Capture the cell that displays the provided text and extract its [x, y] central coordinate. 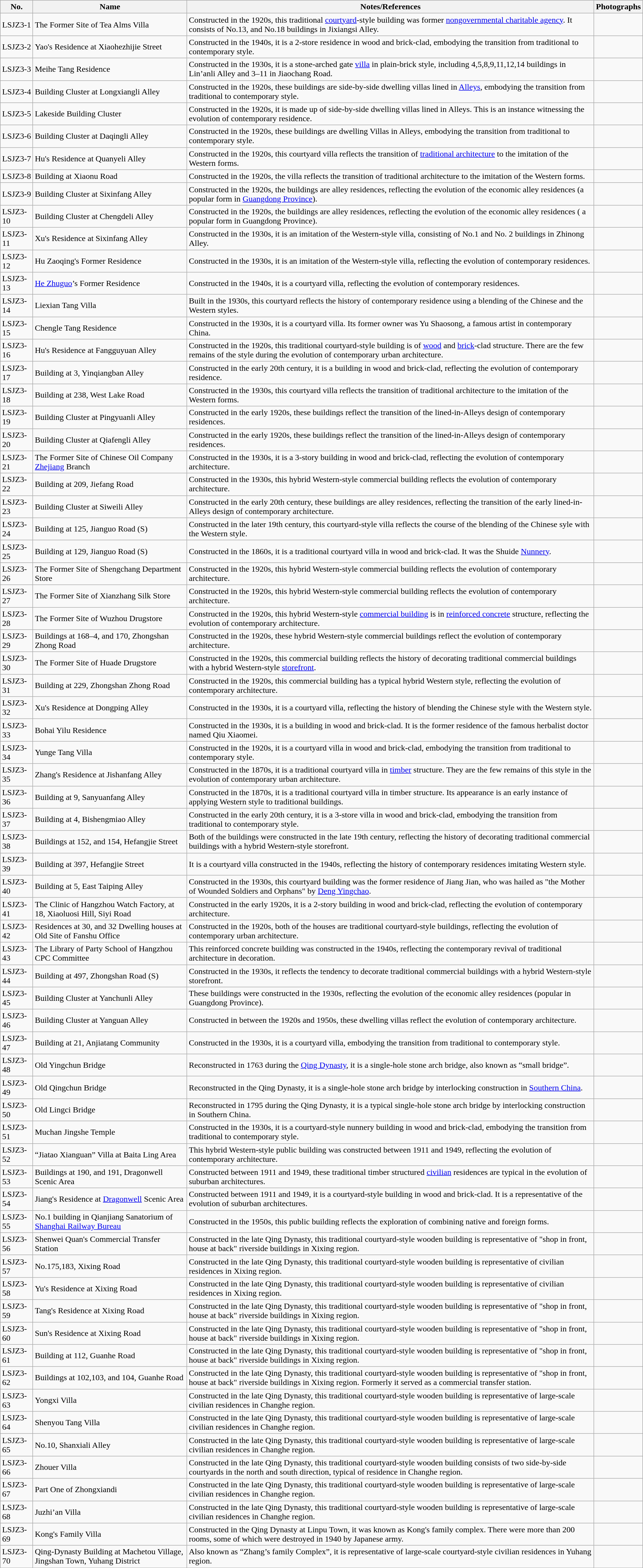
Constructed in the 1920s, it is a courtyard villa in wood and brick-clad, embodying the transition from traditional to contemporary style. [390, 753]
LSJZ3-53 [16, 1177]
Constructed in the 1860s, it is a traditional courtyard villa in wood and brick-clad. It was the Shuide Nunnery. [390, 551]
Shenyou Tang Villa [110, 1423]
Constructed in between the 1920s and 1950s, these dwelling villas reflect the evolution of contemporary architecture. [390, 1020]
LSJZ3-6 [16, 136]
Built in the 1930s, this courtyard reflects the history of contemporary residence using a blending of the Chinese and the Western styles. [390, 306]
Constructed in the 1930s, this hybrid Western-style commercial building reflects the evolution of contemporary architecture. [390, 484]
Sun's Residence at Xixing Road [110, 1333]
LSJZ3-25 [16, 551]
LSJZ3-15 [16, 328]
Building at Xiaonu Road [110, 176]
Constructed in the 1930s, it reflects the tendency to decorate traditional commercial buildings with a hybrid Western-style storefront. [390, 976]
Constructed in the 1950s, this public building reflects the exploration of combining native and foreign forms. [390, 1222]
Constructed in the 1930s, it is a 3-story building in wood and brick-clad, reflecting the evolution of contemporary architecture. [390, 462]
Hu's Residence at Fangguyuan Alley [110, 350]
LSJZ3-4 [16, 91]
Yongxi Villa [110, 1400]
LSJZ3-41 [16, 908]
LSJZ3-28 [16, 618]
Kong's Family Villa [110, 1534]
The Library of Party School of Hangzhou CPC Committee [110, 953]
The Former Site of Xianzhang Silk Store [110, 596]
Old Yingchun Bridge [110, 1065]
Building Cluster at Chengdeli Alley [110, 216]
Old Lingci Bridge [110, 1110]
Building Cluster at Pingyuanli Alley [110, 417]
No. [16, 7]
LSJZ3-13 [16, 284]
Building at 129, Jianguo Road (S) [110, 551]
Constructed in the 1930s, it is an imitation of the Western-style villa, reflecting the evolution of contemporary residences. [390, 261]
LSJZ3-20 [16, 439]
Building at 5, East Taiping Alley [110, 886]
The Former Site of Wuzhou Drugstore [110, 618]
Constructed in the early 20th century, it is a 3-store villa in wood and brick-clad, embodying the transition from traditional to contemporary style. [390, 819]
LSJZ3-60 [16, 1333]
LSJZ3-19 [16, 417]
Building Cluster at Siweili Alley [110, 507]
No.175,183, Xixing Road [110, 1266]
Constructed in the 1930s, it is an imitation of the Western-style villa, consisting of No.1 and No. 2 buildings in Zhinong Alley. [390, 238]
LSJZ3-49 [16, 1088]
LSJZ3-56 [16, 1244]
LSJZ3-37 [16, 819]
Chengle Tang Residence [110, 328]
LSJZ3-1 [16, 25]
LSJZ3-47 [16, 1043]
Building Cluster at Yanguan Alley [110, 1020]
LSJZ3-57 [16, 1266]
LSJZ3-12 [16, 261]
Building at 229, Zhongshan Zhong Road [110, 685]
LSJZ3-43 [16, 953]
Shenwei Quan's Commercial Transfer Station [110, 1244]
Constructed in the 1920s, these hybrid Western-style commercial buildings reflect the evolution of contemporary architecture. [390, 641]
LSJZ3-16 [16, 350]
The Former Site of Shengchang Department Store [110, 573]
Building at 112, Guanhe Road [110, 1355]
LSJZ3-9 [16, 194]
Building Cluster at Qiafengli Alley [110, 439]
LSJZ3-32 [16, 708]
Building at 397, Hefangjie Street [110, 864]
Zhouer Villa [110, 1467]
LSJZ3-55 [16, 1222]
Muchan Jingshe Temple [110, 1132]
LSJZ3-10 [16, 216]
Yunge Tang Villa [110, 753]
LSJZ3-65 [16, 1445]
Zhang's Residence at Jishanfang Alley [110, 775]
Building Cluster at Daqingli Alley [110, 136]
Reconstructed in the Qing Dynasty, it is a single-hole stone arch bridge by interlocking construction in Southern China. [390, 1088]
Constructed in the 1930s, it is a courtyard villa. Its former owner was Yu Shaosong, a famous artist in contemporary China. [390, 328]
This reinforced concrete building was constructed in the 1940s, reflecting the contemporary revival of traditional architecture in decoration. [390, 953]
Meihe Tang Residence [110, 69]
Constructed in the 1940s, it is a courtyard villa, reflecting the evolution of contemporary residences. [390, 284]
LSJZ3-33 [16, 730]
Building at 238, West Lake Road [110, 395]
Juzhi’an Villa [110, 1512]
Buildings at 102,103, and 104, Guanhe Road [110, 1378]
LSJZ3-14 [16, 306]
Liexian Tang Villa [110, 306]
Building at 497, Zhongshan Road (S) [110, 976]
LSJZ3-46 [16, 1020]
Building at 9, Sanyuanfang Alley [110, 797]
Bohai Yilu Residence [110, 730]
Xu's Residence at Dongping Alley [110, 708]
LSJZ3-40 [16, 886]
Constructed in the 1940s, it is a 2-store residence in wood and brick-clad, embodying the transition from traditional to contemporary style. [390, 47]
Building at 21, Anjiatang Community [110, 1043]
This hybrid Western-style public building was constructed between 1911 and 1949, reflecting the evolution of contemporary architecture. [390, 1154]
Building at 209, Jiefang Road [110, 484]
LSJZ3-22 [16, 484]
LSJZ3-5 [16, 114]
LSJZ3-61 [16, 1355]
LSJZ3-59 [16, 1311]
Constructed in the early 1920s, it is a 2-story building in wood and brick-clad, reflecting the evolution of contemporary architecture. [390, 908]
Building at 125, Jianguo Road (S) [110, 529]
Constructed in the 1920s, the villa reflects the transition of traditional architecture to the imitation of the Western forms. [390, 176]
Constructed between 1911 and 1949, these traditional timber structured civilian residences are typical in the evolution of suburban architectures. [390, 1177]
Constructed in the later 19th century, this courtyard-style villa reflects the course of the blending of the Chinese syle with the Western style. [390, 529]
Buildings at 190, and 191, Dragonwell Scenic Area [110, 1177]
LSJZ3-63 [16, 1400]
Tang's Residence at Xixing Road [110, 1311]
Constructed in the 1930s, it is a building in wood and brick-clad. It is the former residence of the famous herbalist doctor named Qiu Xiaomei. [390, 730]
LSJZ3-70 [16, 1557]
LSJZ3-31 [16, 685]
Constructed in the 1920s, this commercial building has a typical hybrid Western style, reflecting the evolution of contemporary architecture. [390, 685]
Lakeside Building Cluster [110, 114]
LSJZ3-69 [16, 1534]
Building Cluster at Sixinfang Alley [110, 194]
LSJZ3-3 [16, 69]
LSJZ3-50 [16, 1110]
Constructed in the 1930s, it is a courtyard villa, embodying the transition from traditional to contemporary style. [390, 1043]
Also known as “Zhang’s family Complex”, it is representative of large-scale courtyard-style civilian residences in Yuhang region. [390, 1557]
Constructed in the 1920s, this courtyard villa reflects the transition of traditional architecture to the imitation of the Western forms. [390, 159]
LSJZ3-18 [16, 395]
The Former Site of Chinese Oil Company Zhejiang Branch [110, 462]
LSJZ3-35 [16, 775]
LSJZ3-52 [16, 1154]
Notes/References [390, 7]
LSJZ3-66 [16, 1467]
LSJZ3-67 [16, 1489]
Xu's Residence at Sixinfang Alley [110, 238]
Reconstructed in 1763 during the Qing Dynasty, it is a single-hole stone arch bridge, also known as “small bridge”. [390, 1065]
The Clinic of Hangzhou Watch Factory, at 18, Xiaoluosi Hill, Siyi Road [110, 908]
Buildings at 168–4, and 170, Zhongshan Zhong Road [110, 641]
LSJZ3-7 [16, 159]
LSJZ3-58 [16, 1288]
LSJZ3-64 [16, 1423]
LSJZ3-44 [16, 976]
LSJZ3-2 [16, 47]
Reconstructed in 1795 during the Qing Dynasty, it is a typical single-hole stone arch bridge by interlocking construction in Southern China. [390, 1110]
Constructed in the 1920s, both of the houses are traditional courtyard-style buildings, reflecting the evolution of contemporary urban architecture. [390, 931]
LSJZ3-48 [16, 1065]
LSJZ3-8 [16, 176]
Buildings at 152, and 154, Hefangjie Street [110, 842]
LSJZ3-45 [16, 998]
Residences at 30, and 32 Dwelling houses at Old Site of Fanshu Office [110, 931]
These buildings were constructed in the 1930s, reflecting the evolution of the economic alley residences (popular in Guangdong Province). [390, 998]
“Jiatao Xianguan” Villa at Baita Ling Area [110, 1154]
LSJZ3-27 [16, 596]
LSJZ3-21 [16, 462]
Constructed in the early 20th century, it is a building in wood and brick-clad, reflecting the evolution of contemporary residence. [390, 373]
Yu's Residence at Xixing Road [110, 1288]
Constructed in the 1930s, this courtyard villa reflects the transition of traditional architecture to the imitation of the Western forms. [390, 395]
Part One of Zhongxiandi [110, 1489]
LSJZ3-24 [16, 529]
LSJZ3-17 [16, 373]
LSJZ3-62 [16, 1378]
LSJZ3-51 [16, 1132]
LSJZ3-30 [16, 663]
LSJZ3-68 [16, 1512]
LSJZ3-11 [16, 238]
LSJZ3-34 [16, 753]
Old Qingchun Bridge [110, 1088]
Photographs [618, 7]
Building Cluster at Yanchunli Alley [110, 998]
The Former Site of Tea Alms Villa [110, 25]
LSJZ3-26 [16, 573]
Hu Zaoqing's Former Residence [110, 261]
It is a courtyard villa constructed in the 1940s, reflecting the history of contemporary residences imitating Western style. [390, 864]
Yao's Residence at Xiaohezhijie Street [110, 47]
LSJZ3-36 [16, 797]
Constructed in the 1920s, these buildings are dwelling Villas in Alleys, embodying the transition from traditional to contemporary style. [390, 136]
No.10, Shanxiali Alley [110, 1445]
Building Cluster at Longxiangli Alley [110, 91]
LSJZ3-23 [16, 507]
LSJZ3-38 [16, 842]
LSJZ3-29 [16, 641]
Qing-Dynasty Building at Machetou Village, Jingshan Town, Yuhang District [110, 1557]
LSJZ3-54 [16, 1199]
Hu's Residence at Quanyeli Alley [110, 159]
Name [110, 7]
No.1 building in Qianjiang Sanatorium of Shanghai Railway Bureau [110, 1222]
He Zhuguo’s Former Residence [110, 284]
Constructed in the 1930s, it is a courtyard villa, reflecting the history of blending the Chinese style with the Western style. [390, 708]
Building at 3, Yinqiangban Alley [110, 373]
Jiang's Residence at Dragonwell Scenic Area [110, 1199]
LSJZ3-42 [16, 931]
The Former Site of Huade Drugstore [110, 663]
LSJZ3-39 [16, 864]
Building at 4, Bishengmiao Alley [110, 819]
